Return [X, Y] of the center of cell containing provided text 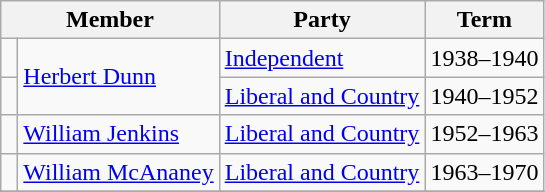
Herbert Dunn [118, 77]
William McAnaney [118, 172]
1952–1963 [484, 134]
1940–1952 [484, 96]
William Jenkins [118, 134]
Independent [322, 58]
1963–1970 [484, 172]
Member [110, 20]
Term [484, 20]
1938–1940 [484, 58]
Party [322, 20]
